Provide the (x, y) coordinate of the cell's center where the given text is located.  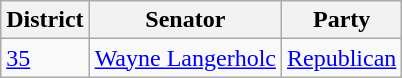
Party (341, 20)
District (45, 20)
Senator (185, 20)
35 (45, 58)
Wayne Langerholc (185, 58)
Republican (341, 58)
